From the cell containing the given text, extract its center point as [X, Y] coordinate. 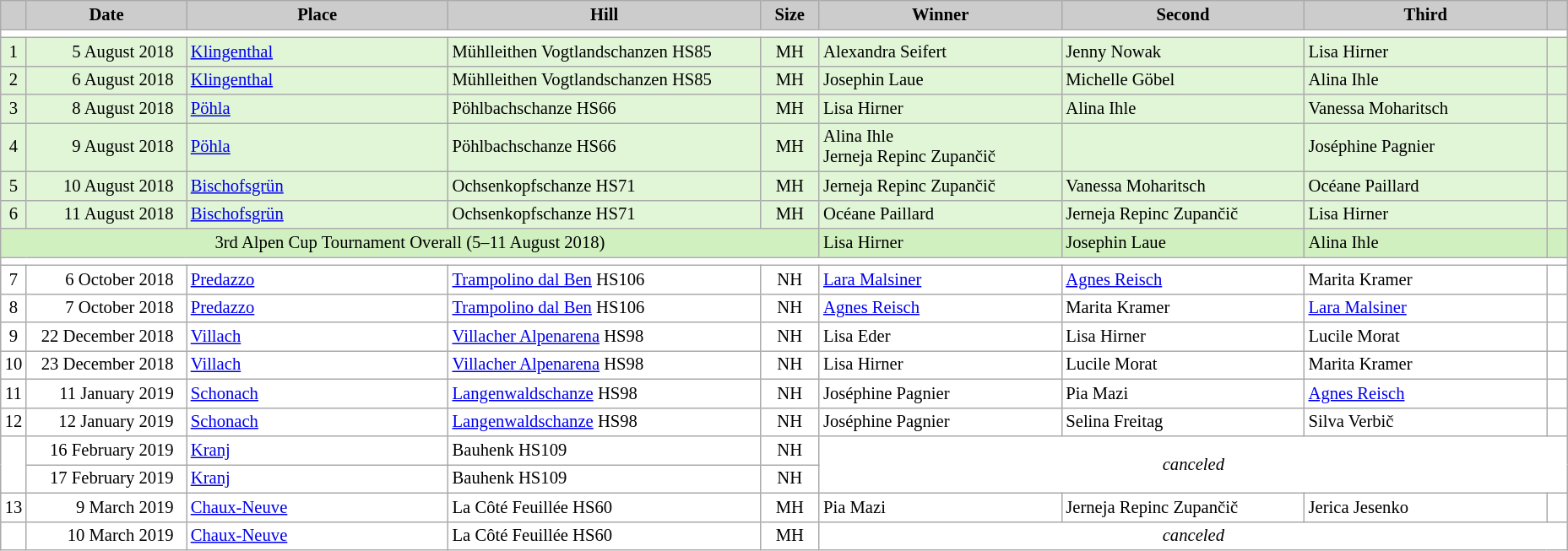
Michelle Göbel [1182, 80]
12 January 2019 [106, 422]
13 [14, 507]
3rd Alpen Cup Tournament Overall (5–11 August 2018) [410, 242]
Selina Freitag [1182, 422]
9 March 2019 [106, 507]
Silva Verbič [1425, 422]
Alexandra Seifert [941, 51]
6 [14, 214]
Jenny Nowak [1182, 51]
Date [106, 14]
6 October 2018 [106, 279]
8 August 2018 [106, 109]
5 [14, 186]
12 [14, 422]
6 August 2018 [106, 80]
Lisa Eder [941, 337]
11 [14, 393]
17 February 2019 [106, 478]
8 [14, 308]
23 December 2018 [106, 365]
11 August 2018 [106, 214]
9 [14, 337]
Second [1182, 14]
1 [14, 51]
11 January 2019 [106, 393]
Third [1425, 14]
16 February 2019 [106, 450]
5 August 2018 [106, 51]
7 [14, 279]
Alina Ihle Jerneja Repinc Zupančič [941, 147]
Jerica Jesenko [1425, 507]
9 August 2018 [106, 147]
3 [14, 109]
7 October 2018 [106, 308]
10 March 2019 [106, 536]
Size [789, 14]
10 [14, 365]
Winner [941, 14]
10 August 2018 [106, 186]
22 December 2018 [106, 337]
Place [317, 14]
Hill [605, 14]
2 [14, 80]
4 [14, 147]
